Extract the (x, y) coordinate from the center of the cell holding the provided text.  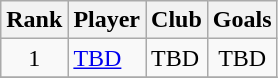
Player (107, 20)
1 (34, 58)
Goals (242, 20)
Rank (34, 20)
Club (177, 20)
